Return the (X, Y) coordinate for the center point of the cell that contains the specified text.  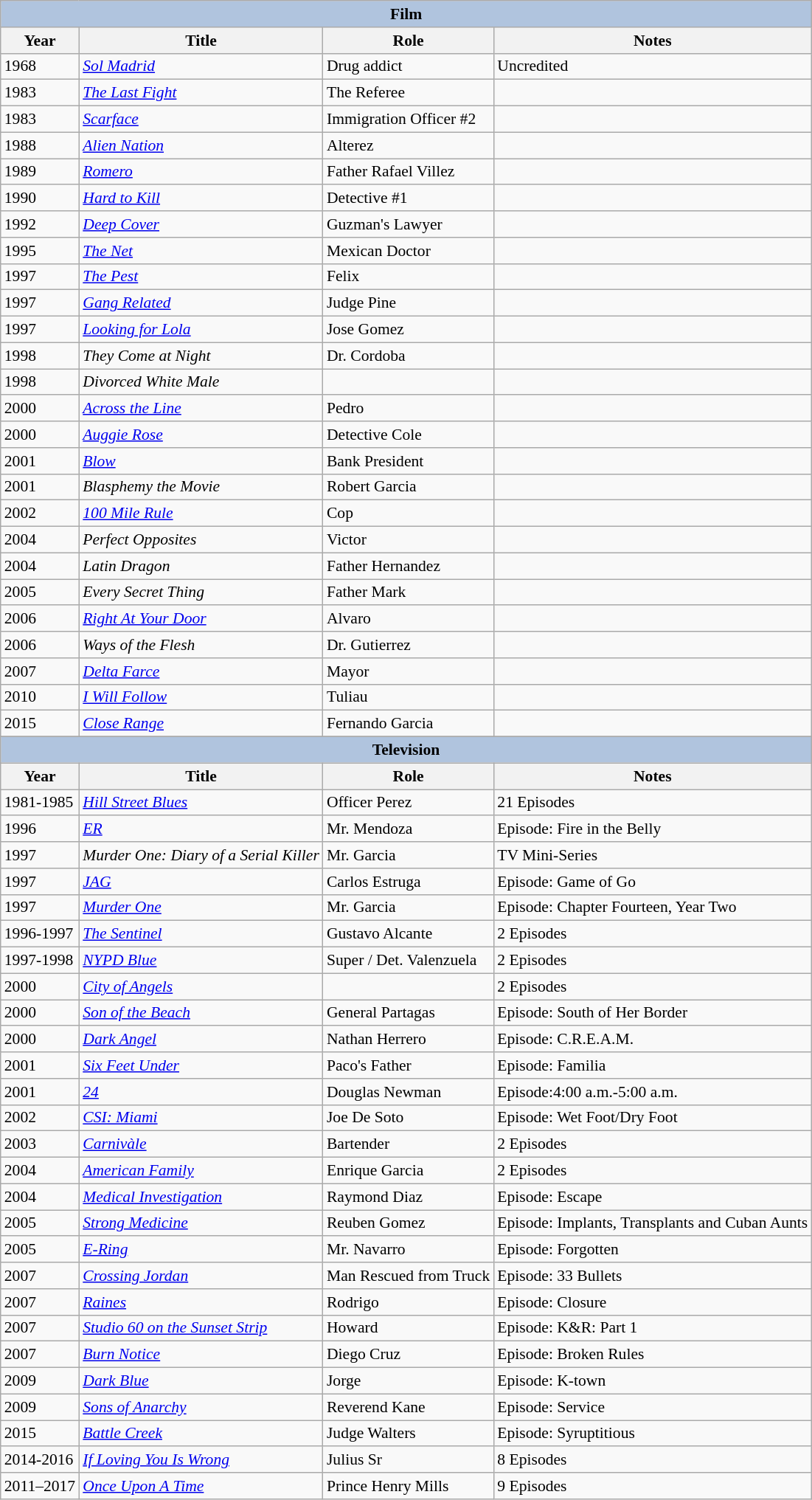
Episode: Service (652, 1407)
Episode: Implants, Transplants and Cuban Aunts (652, 1223)
Bank President (409, 461)
Victor (409, 540)
The Last Fight (201, 93)
Episode: Familia (652, 1065)
9 Episodes (652, 1486)
The Net (201, 251)
Father Hernandez (409, 566)
Rodrigo (409, 1302)
Mexican Doctor (409, 251)
Immigration Officer #2 (409, 120)
Right At Your Door (201, 619)
1968 (40, 66)
Father Rafael Villez (409, 172)
Blasphemy the Movie (201, 487)
2011–2017 (40, 1486)
Officer Perez (409, 803)
Deep Cover (201, 224)
Gustavo Alcante (409, 934)
Detective #1 (409, 198)
Every Secret Thing (201, 592)
Episode: Closure (652, 1302)
Close Range (201, 724)
Delta Farce (201, 671)
Battle Creek (201, 1434)
Howard (409, 1328)
Guzman's Lawyer (409, 224)
Medical Investigation (201, 1197)
Judge Walters (409, 1434)
Man Rescued from Truck (409, 1276)
1988 (40, 145)
Mayor (409, 671)
They Come at Night (201, 356)
Drug addict (409, 66)
Studio 60 on the Sunset Strip (201, 1328)
Burn Notice (201, 1355)
Judge Pine (409, 303)
E-Ring (201, 1250)
1989 (40, 172)
1996 (40, 829)
Uncredited (652, 66)
Tuliau (409, 697)
Diego Cruz (409, 1355)
Paco's Father (409, 1065)
Hill Street Blues (201, 803)
Crossing Jordan (201, 1276)
Episode: Forgotten (652, 1250)
Son of the Beach (201, 1013)
Cop (409, 514)
Dark Angel (201, 1040)
Robert Garcia (409, 487)
2003 (40, 1144)
Sol Madrid (201, 66)
Enrique Garcia (409, 1171)
Once Upon A Time (201, 1486)
Latin Dragon (201, 566)
Alvaro (409, 619)
Carlos Estruga (409, 882)
Across the Line (201, 409)
Episode: C.R.E.A.M. (652, 1040)
Looking for Lola (201, 330)
Perfect Opposites (201, 540)
Alterez (409, 145)
CSI: Miami (201, 1118)
Detective Cole (409, 435)
1992 (40, 224)
Prince Henry Mills (409, 1486)
If Loving You Is Wrong (201, 1460)
JAG (201, 882)
Dark Blue (201, 1381)
Sons of Anarchy (201, 1407)
City of Angels (201, 986)
Felix (409, 277)
Mr. Navarro (409, 1250)
Joe De Soto (409, 1118)
24 (201, 1092)
Dr. Cordoba (409, 356)
Carnivàle (201, 1144)
Fernando Garcia (409, 724)
Episode:4:00 a.m.-5:00 a.m. (652, 1092)
Gang Related (201, 303)
2010 (40, 697)
I Will Follow (201, 697)
8 Episodes (652, 1460)
Episode: Syruptitious (652, 1434)
Reuben Gomez (409, 1223)
Murder One: Diary of a Serial Killer (201, 855)
Reverend Kane (409, 1407)
Super / Det. Valenzuela (409, 961)
Jose Gomez (409, 330)
The Sentinel (201, 934)
Episode: K&R: Part 1 (652, 1328)
1997-1998 (40, 961)
Ways of the Flesh (201, 645)
1996-1997 (40, 934)
Raines (201, 1302)
Six Feet Under (201, 1065)
Strong Medicine (201, 1223)
Episode: South of Her Border (652, 1013)
Murder One (201, 908)
Television (406, 750)
Bartender (409, 1144)
2014-2016 (40, 1460)
Father Mark (409, 592)
Pedro (409, 409)
Hard to Kill (201, 198)
General Partagas (409, 1013)
Mr. Mendoza (409, 829)
Romero (201, 172)
Episode: Chapter Fourteen, Year Two (652, 908)
American Family (201, 1171)
The Referee (409, 93)
Raymond Diaz (409, 1197)
100 Mile Rule (201, 514)
The Pest (201, 277)
Episode: Escape (652, 1197)
Episode: 33 Bullets (652, 1276)
Episode: Fire in the Belly (652, 829)
Nathan Herrero (409, 1040)
Douglas Newman (409, 1092)
Scarface (201, 120)
Divorced White Male (201, 382)
Episode: Broken Rules (652, 1355)
Episode: K-town (652, 1381)
TV Mini-Series (652, 855)
Film (406, 14)
NYPD Blue (201, 961)
Dr. Gutierrez (409, 645)
1981-1985 (40, 803)
ER (201, 829)
Jorge (409, 1381)
21 Episodes (652, 803)
1990 (40, 198)
Julius Sr (409, 1460)
Episode: Game of Go (652, 882)
Blow (201, 461)
Alien Nation (201, 145)
Episode: Wet Foot/Dry Foot (652, 1118)
Auggie Rose (201, 435)
1995 (40, 251)
